Capture the cell that displays the provided text and extract its (x, y) central coordinate. 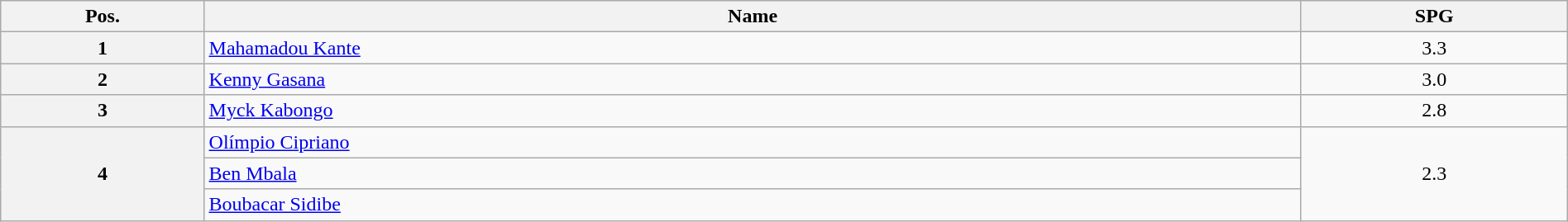
Kenny Gasana (753, 79)
Pos. (103, 17)
1 (103, 48)
Boubacar Sidibe (753, 205)
Name (753, 17)
SPG (1434, 17)
2.3 (1434, 173)
Myck Kabongo (753, 111)
3.3 (1434, 48)
2 (103, 79)
3.0 (1434, 79)
Olímpio Cipriano (753, 142)
4 (103, 173)
2.8 (1434, 111)
Ben Mbala (753, 173)
3 (103, 111)
Mahamadou Kante (753, 48)
